Output the [X, Y] coordinate of the center of the cell containing the given text.  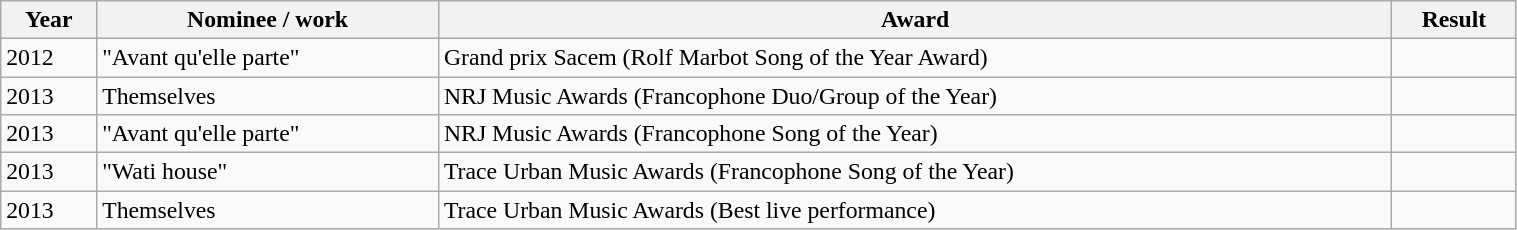
Award [914, 20]
2012 [49, 58]
"Wati house" [268, 171]
Result [1454, 20]
Year [49, 20]
Grand prix Sacem (Rolf Marbot Song of the Year Award) [914, 58]
NRJ Music Awards (Francophone Song of the Year) [914, 133]
Trace Urban Music Awards (Francophone Song of the Year) [914, 171]
Trace Urban Music Awards (Best live performance) [914, 209]
Nominee / work [268, 20]
NRJ Music Awards (Francophone Duo/Group of the Year) [914, 96]
